Detect which cell encompasses the target text, then output its (X, Y) center coordinate. 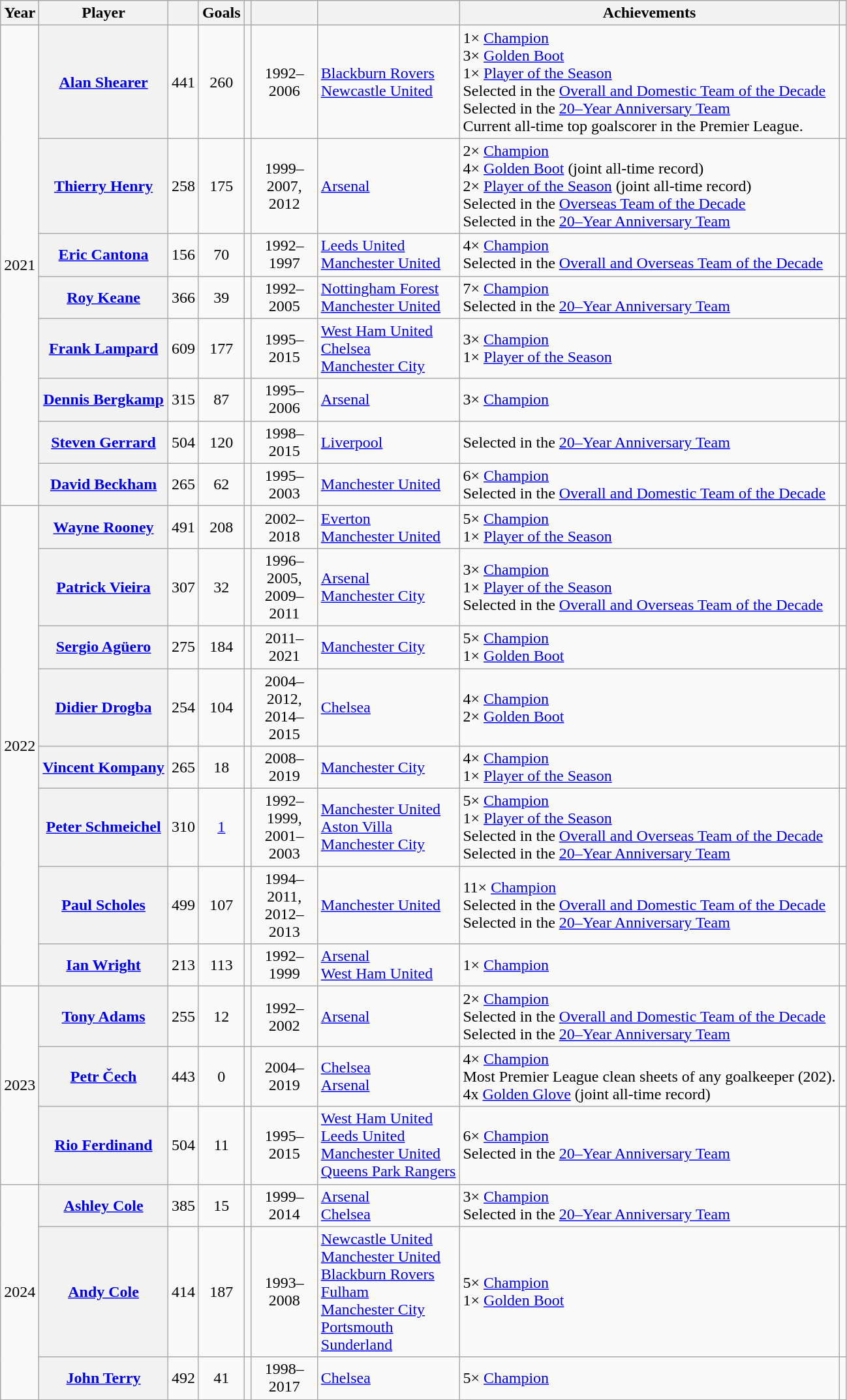
Eric Cantona (104, 254)
15 (221, 1206)
41 (221, 1378)
1999–2014 (285, 1206)
492 (183, 1378)
2024 (20, 1292)
177 (221, 348)
Vincent Kompany (104, 767)
John Terry (104, 1378)
Thierry Henry (104, 186)
Steven Gerrard (104, 442)
1992–2002 (285, 1016)
1995–2003 (285, 484)
366 (183, 297)
491 (183, 527)
32 (221, 587)
1998–2015 (285, 442)
David Beckham (104, 484)
1992–1999, 2001–2003 (285, 827)
18 (221, 767)
5× Champion (649, 1378)
39 (221, 297)
1 (221, 827)
5× Champion1× Player of the SeasonSelected in the Overall and Overseas Team of the DecadeSelected in the 20–Year Anniversary Team (649, 827)
254 (183, 707)
255 (183, 1016)
1998–2017 (285, 1378)
EvertonManchester United (388, 527)
3× Champion (649, 399)
Selected in the 20–Year Anniversary Team (649, 442)
120 (221, 442)
184 (221, 647)
275 (183, 647)
258 (183, 186)
11 (221, 1146)
2011–2021 (285, 647)
1999–2007, 2012 (285, 186)
Ian Wright (104, 966)
2008–2019 (285, 767)
443 (183, 1076)
3× ChampionSelected in the 20–Year Anniversary Team (649, 1206)
5× Champion1× Player of the Season (649, 527)
ArsenalWest Ham United (388, 966)
Peter Schmeichel (104, 827)
Rio Ferdinand (104, 1146)
6× ChampionSelected in the 20–Year Anniversary Team (649, 1146)
Andy Cole (104, 1292)
ChelseaArsenal (388, 1076)
1994–2011, 2012–2013 (285, 905)
62 (221, 484)
2022 (20, 746)
Goals (221, 13)
Tony Adams (104, 1016)
Didier Drogba (104, 707)
2004–2012, 2014–2015 (285, 707)
Frank Lampard (104, 348)
3× Champion1× Player of the Season (649, 348)
4× ChampionSelected in the Overall and Overseas Team of the Decade (649, 254)
175 (221, 186)
Wayne Rooney (104, 527)
1996–2005, 2009–2011 (285, 587)
Ashley Cole (104, 1206)
West Ham UnitedLeeds UnitedManchester UnitedQueens Park Rangers (388, 1146)
156 (183, 254)
1× Champion (649, 966)
Leeds UnitedManchester United (388, 254)
260 (221, 82)
Petr Čech (104, 1076)
1993–2008 (285, 1292)
Blackburn RoversNewcastle United (388, 82)
7× ChampionSelected in the 20–Year Anniversary Team (649, 297)
Newcastle UnitedManchester UnitedBlackburn RoversFulhamManchester CityPortsmouthSunderland (388, 1292)
Roy Keane (104, 297)
4× Champion1× Player of the Season (649, 767)
Nottingham ForestManchester United (388, 297)
6× ChampionSelected in the Overall and Domestic Team of the Decade (649, 484)
87 (221, 399)
414 (183, 1292)
609 (183, 348)
307 (183, 587)
Alan Shearer (104, 82)
ArsenalChelsea (388, 1206)
West Ham UnitedChelseaManchester City (388, 348)
208 (221, 527)
2004–2019 (285, 1076)
Year (20, 13)
1992–1997 (285, 254)
385 (183, 1206)
113 (221, 966)
310 (183, 827)
107 (221, 905)
441 (183, 82)
1992–1999 (285, 966)
12 (221, 1016)
Manchester UnitedAston VillaManchester City (388, 827)
2023 (20, 1086)
Achievements (649, 13)
315 (183, 399)
Sergio Agüero (104, 647)
Dennis Bergkamp (104, 399)
2× ChampionSelected in the Overall and Domestic Team of the DecadeSelected in the 20–Year Anniversary Team (649, 1016)
Liverpool (388, 442)
Paul Scholes (104, 905)
11× ChampionSelected in the Overall and Domestic Team of the DecadeSelected in the 20–Year Anniversary Team (649, 905)
187 (221, 1292)
3× Champion1× Player of the SeasonSelected in the Overall and Overseas Team of the Decade (649, 587)
4× ChampionMost Premier League clean sheets of any goalkeeper (202).4x Golden Glove (joint all-time record) (649, 1076)
1992–2005 (285, 297)
499 (183, 905)
70 (221, 254)
4× Champion2× Golden Boot (649, 707)
2002–2018 (285, 527)
1995–2006 (285, 399)
213 (183, 966)
Patrick Vieira (104, 587)
Player (104, 13)
0 (221, 1076)
ArsenalManchester City (388, 587)
104 (221, 707)
2021 (20, 266)
1992–2006 (285, 82)
